Find where the given text appears and provide that cell's center as [X, Y] coordinate. 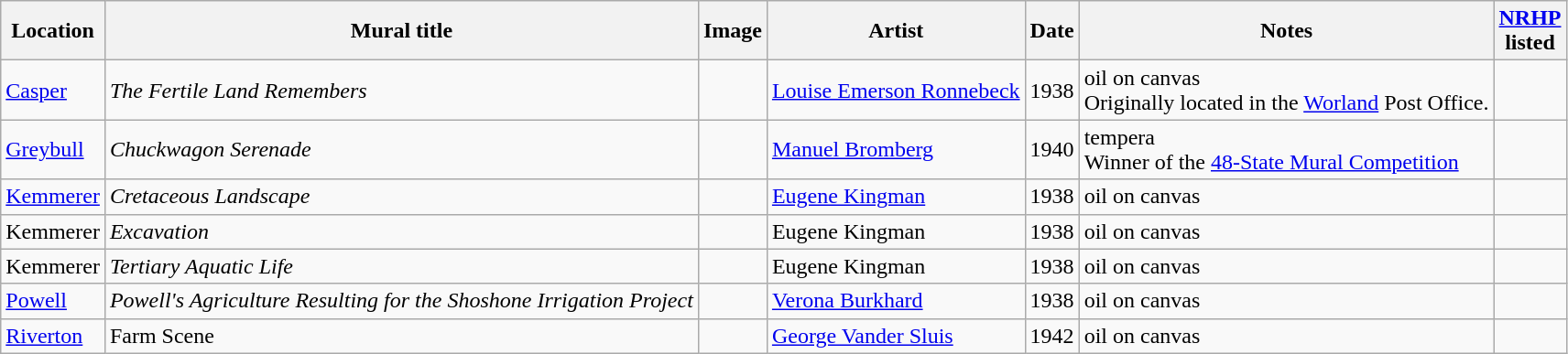
Date [1051, 31]
Louise Emerson Ronnebeck [896, 90]
1942 [1051, 336]
Chuckwagon Serenade [401, 150]
The Fertile Land Remembers [401, 90]
Powell's Agriculture Resulting for the Shoshone Irrigation Project [401, 301]
Mural title [401, 31]
Notes [1286, 31]
Manuel Bromberg [896, 150]
George Vander Sluis [896, 336]
Farm Scene [401, 336]
Casper [53, 90]
NRHPlisted [1530, 31]
oil on canvasOriginally located in the Worland Post Office. [1286, 90]
Verona Burkhard [896, 301]
temperaWinner of the 48-State Mural Competition [1286, 150]
Excavation [401, 231]
1940 [1051, 150]
Cretaceous Landscape [401, 197]
Powell [53, 301]
Location [53, 31]
Artist [896, 31]
Greybull [53, 150]
Image [733, 31]
Tertiary Aquatic Life [401, 266]
Riverton [53, 336]
